Extract the (X, Y) coordinate from the center of the cell holding the provided text.  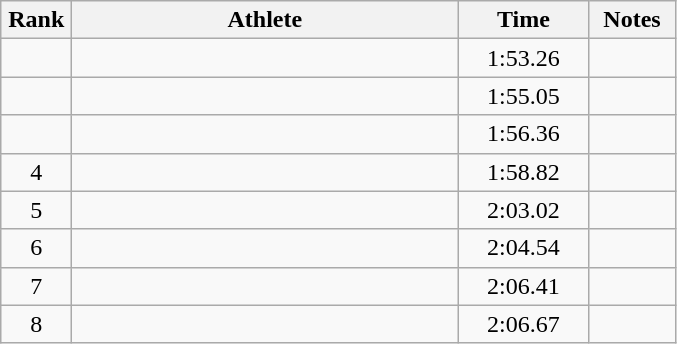
Notes (632, 20)
1:53.26 (524, 58)
Rank (36, 20)
2:03.02 (524, 210)
1:55.05 (524, 96)
Time (524, 20)
1:56.36 (524, 134)
2:04.54 (524, 248)
Athlete (265, 20)
7 (36, 286)
4 (36, 172)
5 (36, 210)
6 (36, 248)
8 (36, 324)
2:06.41 (524, 286)
2:06.67 (524, 324)
1:58.82 (524, 172)
